Detect which cell encompasses the target text, then output its [x, y] center coordinate. 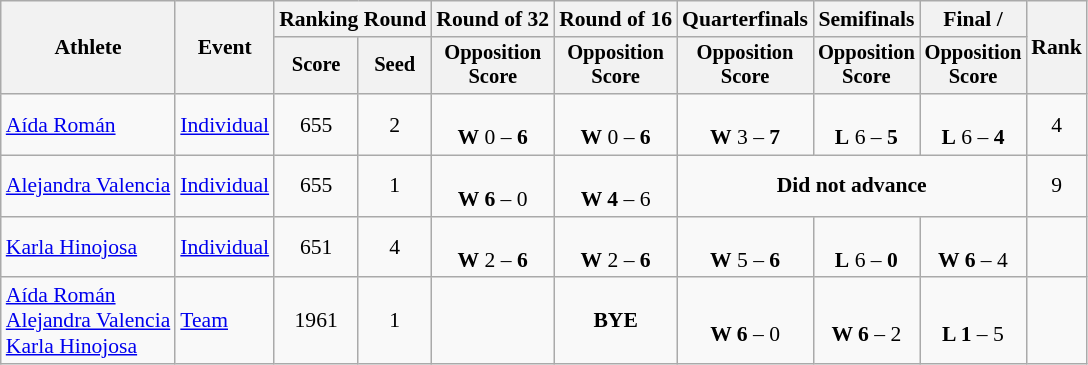
Athlete [88, 48]
L 1 – 5 [974, 322]
W 6 – 4 [974, 248]
Event [224, 48]
Aída RománAlejandra ValenciaKarla Hinojosa [88, 322]
9 [1056, 186]
W 5 – 6 [745, 248]
Ranking Round [352, 19]
L 6 – 5 [866, 124]
1961 [316, 322]
651 [316, 248]
Aída Román [88, 124]
W 4 – 6 [616, 186]
Seed [394, 66]
Quarterfinals [745, 19]
Score [316, 66]
Round of 16 [616, 19]
W 3 – 7 [745, 124]
Karla Hinojosa [88, 248]
BYE [616, 322]
W 6 – 2 [866, 322]
L 6 – 0 [866, 248]
L 6 – 4 [974, 124]
Final / [974, 19]
Semifinals [866, 19]
Team [224, 322]
Did not advance [852, 186]
Rank [1056, 48]
Round of 32 [492, 19]
Alejandra Valencia [88, 186]
2 [394, 124]
